From the cell containing the given text, extract its center point as [x, y] coordinate. 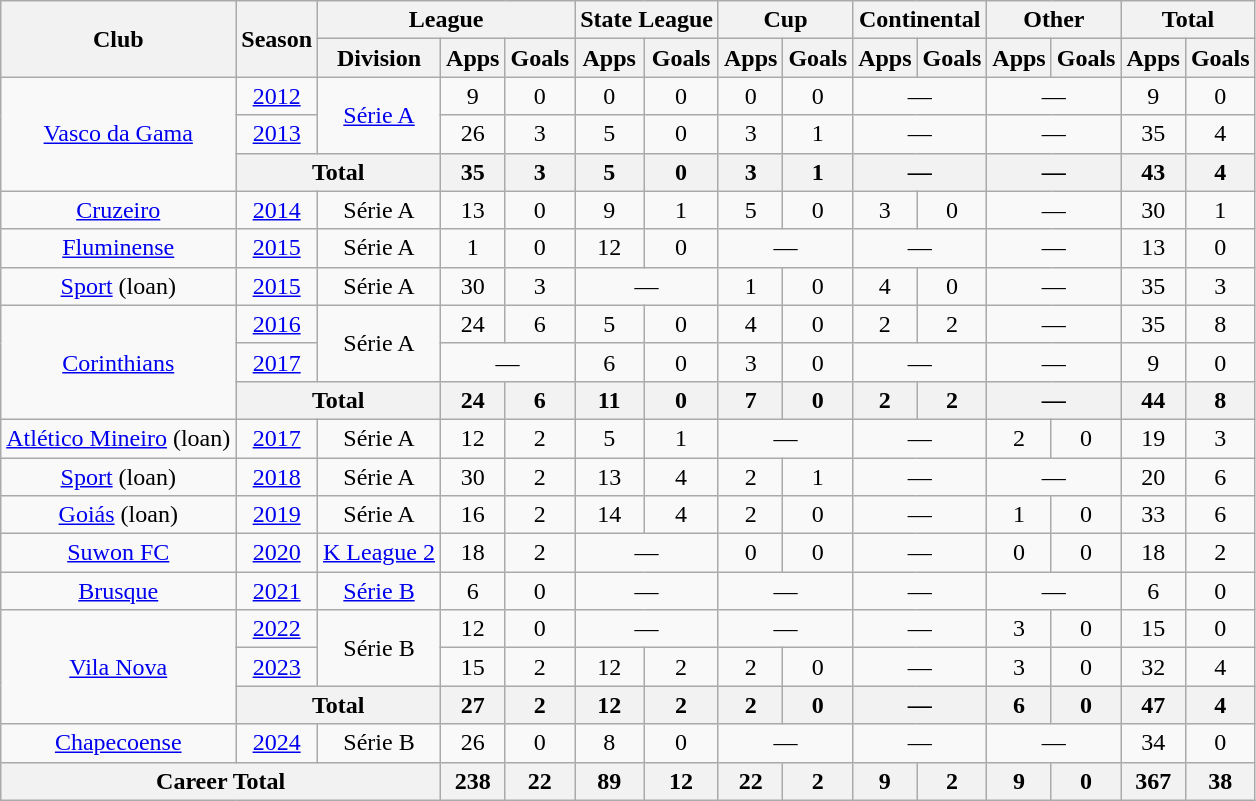
2016 [277, 324]
State League [647, 20]
11 [610, 400]
7 [750, 400]
Career Total [221, 781]
Fluminense [118, 248]
238 [473, 781]
2022 [277, 629]
20 [1153, 477]
16 [473, 515]
2024 [277, 743]
47 [1153, 705]
Corinthians [118, 362]
89 [610, 781]
Atlético Mineiro (loan) [118, 438]
Goiás (loan) [118, 515]
Vila Nova [118, 667]
2021 [277, 591]
Vasco da Gama [118, 134]
44 [1153, 400]
Chapecoense [118, 743]
Cup [785, 20]
367 [1153, 781]
14 [610, 515]
38 [1220, 781]
19 [1153, 438]
K League 2 [380, 553]
Club [118, 39]
2013 [277, 134]
27 [473, 705]
2018 [277, 477]
Suwon FC [118, 553]
2020 [277, 553]
2014 [277, 210]
Other [1054, 20]
Season [277, 39]
Cruzeiro [118, 210]
32 [1153, 667]
33 [1153, 515]
Continental [920, 20]
League [446, 20]
Division [380, 58]
2023 [277, 667]
2019 [277, 515]
43 [1153, 172]
2012 [277, 96]
Brusque [118, 591]
34 [1153, 743]
